Determine the [x, y] coordinate at the center of the cell enclosing the given text.  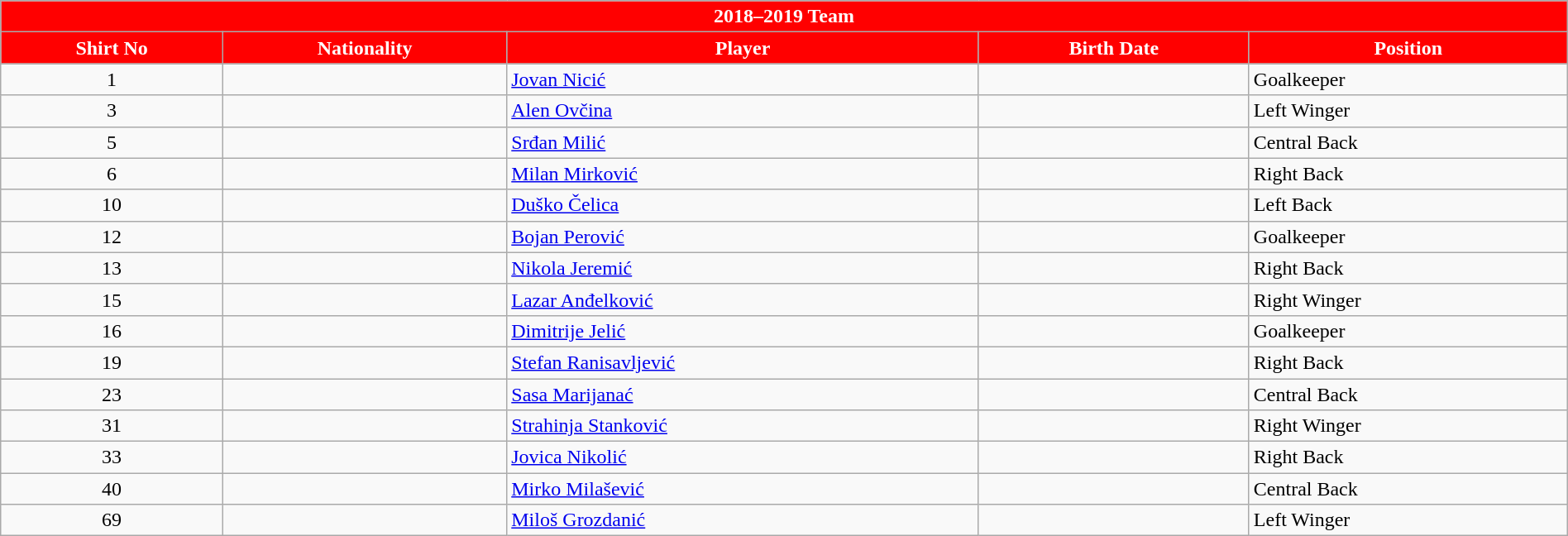
Bojan Perović [743, 237]
Player [743, 48]
1 [112, 79]
3 [112, 111]
Alen Ovčina [743, 111]
Strahinja Stanković [743, 426]
69 [112, 520]
16 [112, 331]
31 [112, 426]
Jovan Nicić [743, 79]
15 [112, 299]
Birth Date [1113, 48]
10 [112, 205]
Lazar Anđelković [743, 299]
33 [112, 457]
Stefan Ranisavljević [743, 362]
Position [1408, 48]
Jovica Nikolić [743, 457]
Mirko Milašević [743, 489]
Sasa Marijanać [743, 395]
12 [112, 237]
Dimitrije Jelić [743, 331]
Duško Čelica [743, 205]
23 [112, 395]
Left Back [1408, 205]
Shirt No [112, 48]
Milan Mirković [743, 174]
Nikola Jeremić [743, 268]
5 [112, 142]
6 [112, 174]
13 [112, 268]
Nationality [364, 48]
19 [112, 362]
Srđan Milić [743, 142]
40 [112, 489]
Miloš Grozdanić [743, 520]
2018–2019 Team [784, 17]
